For the text-containing cell, return its midpoint in (x, y) coordinate format. 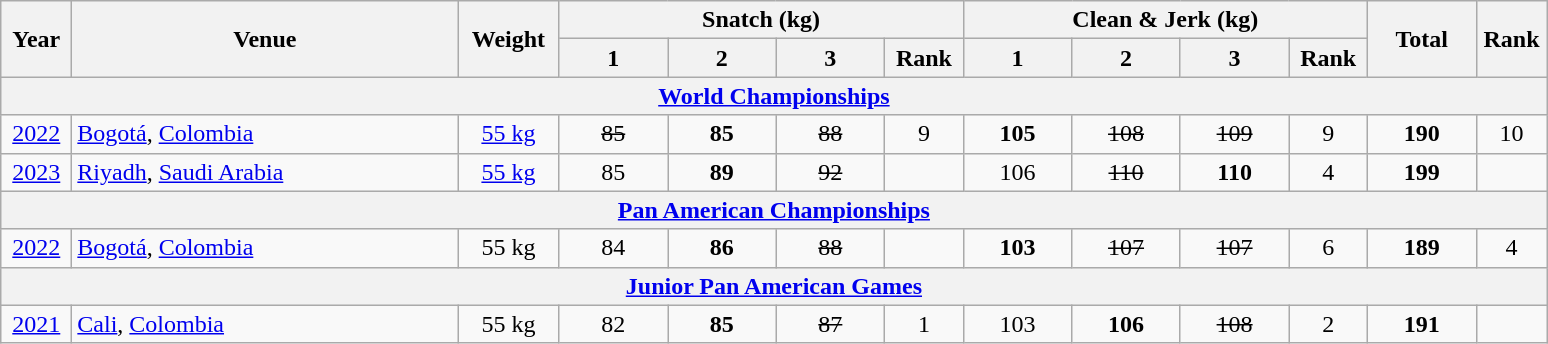
Pan American Championships (774, 210)
190 (1422, 134)
Junior Pan American Games (774, 286)
191 (1422, 324)
2021 (36, 324)
105 (1018, 134)
109 (1234, 134)
2023 (36, 172)
Weight (508, 39)
92 (830, 172)
10 (1512, 134)
Riyadh, Saudi Arabia (265, 172)
199 (1422, 172)
84 (614, 248)
86 (722, 248)
82 (614, 324)
189 (1422, 248)
Clean & Jerk (kg) (1165, 20)
World Championships (774, 96)
Total (1422, 39)
Year (36, 39)
89 (722, 172)
6 (1328, 248)
87 (830, 324)
Cali, Colombia (265, 324)
Snatch (kg) (761, 20)
Venue (265, 39)
